Find where the given text appears and provide that cell's center as (x, y) coordinate. 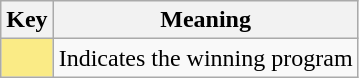
Indicates the winning program (206, 58)
Key (27, 20)
Meaning (206, 20)
